Search for the cell housing the specified text and yield its [X, Y] center coordinate. 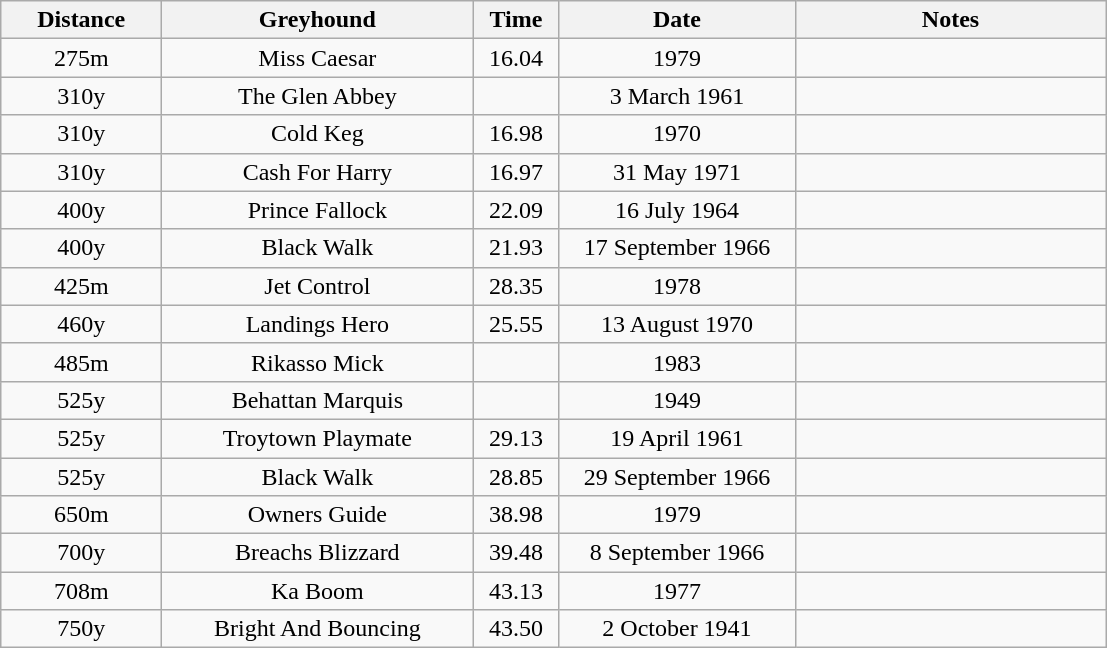
39.48 [516, 553]
19 April 1961 [677, 438]
425m [82, 286]
17 September 1966 [677, 248]
3 March 1961 [677, 96]
1978 [677, 286]
Ka Boom [318, 591]
1977 [677, 591]
Jet Control [318, 286]
16.97 [516, 172]
29.13 [516, 438]
43.13 [516, 591]
Greyhound [318, 20]
Time [516, 20]
Breachs Blizzard [318, 553]
31 May 1971 [677, 172]
Distance [82, 20]
16.04 [516, 58]
650m [82, 515]
700y [82, 553]
16.98 [516, 134]
Rikasso Mick [318, 362]
The Glen Abbey [318, 96]
Date [677, 20]
Prince Fallock [318, 210]
Behattan Marquis [318, 400]
25.55 [516, 324]
Troytown Playmate [318, 438]
29 September 1966 [677, 477]
43.50 [516, 629]
Owners Guide [318, 515]
28.35 [516, 286]
16 July 1964 [677, 210]
1970 [677, 134]
485m [82, 362]
28.85 [516, 477]
38.98 [516, 515]
Bright And Bouncing [318, 629]
1983 [677, 362]
8 September 1966 [677, 553]
275m [82, 58]
Notes [950, 20]
Cash For Harry [318, 172]
2 October 1941 [677, 629]
460y [82, 324]
1949 [677, 400]
13 August 1970 [677, 324]
22.09 [516, 210]
Landings Hero [318, 324]
Cold Keg [318, 134]
Miss Caesar [318, 58]
708m [82, 591]
750y [82, 629]
21.93 [516, 248]
